Locate the cell with the specified text and output its [x, y] center coordinate. 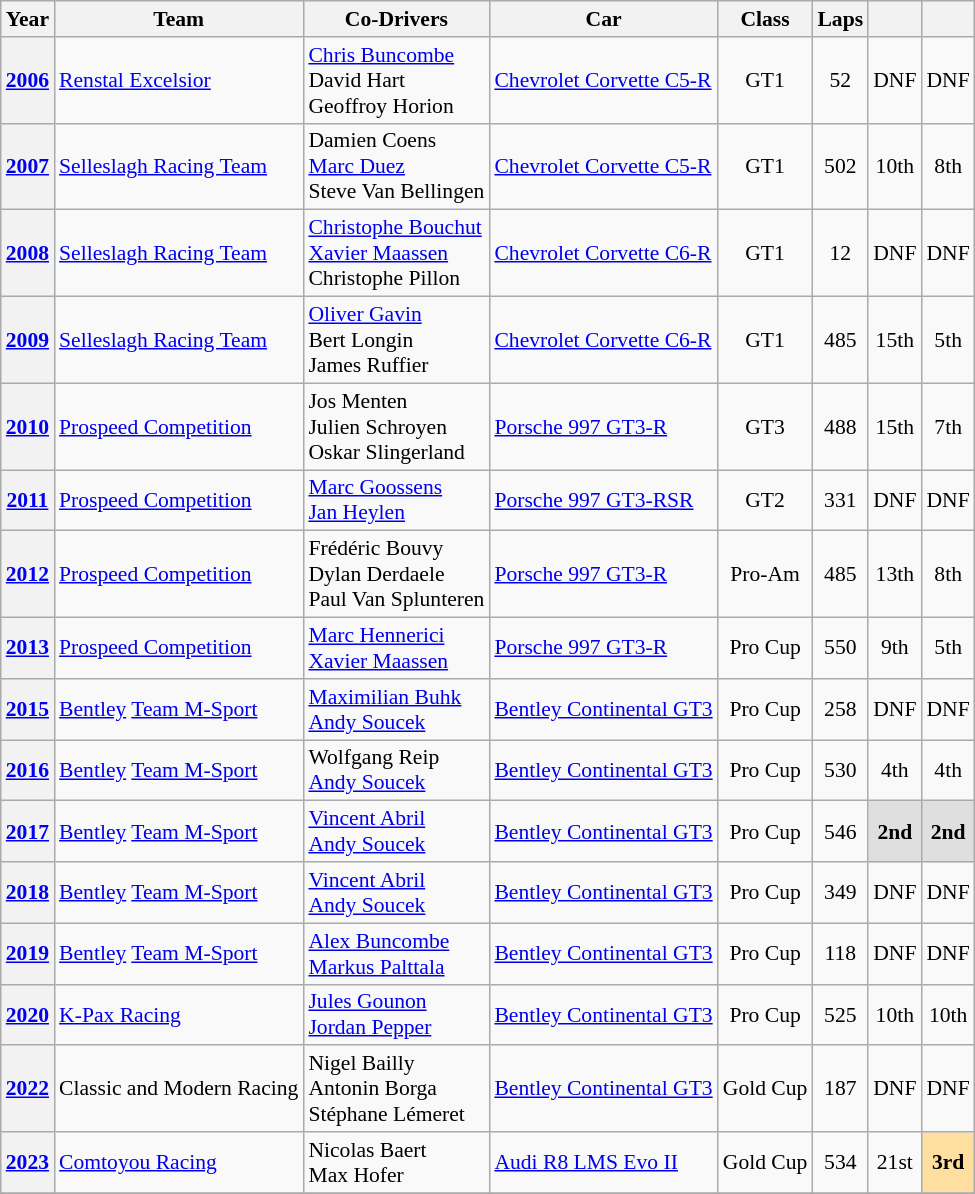
349 [840, 892]
2022 [28, 1090]
21st [894, 1162]
Class [766, 19]
118 [840, 954]
12 [840, 254]
2013 [28, 648]
9th [894, 648]
2017 [28, 832]
2018 [28, 892]
Pro-Am [766, 574]
Nigel Bailly Antonin Borga Stéphane Lémeret [396, 1090]
550 [840, 648]
546 [840, 832]
2011 [28, 500]
Alex Buncombe Markus Palttala [396, 954]
GT3 [766, 426]
Audi R8 LMS Evo II [603, 1162]
2010 [28, 426]
2019 [28, 954]
52 [840, 80]
2015 [28, 710]
2012 [28, 574]
258 [840, 710]
Chris Buncombe David Hart Geoffroy Horion [396, 80]
Frédéric Bouvy Dylan Derdaele Paul Van Splunteren [396, 574]
Marc Hennerici Xavier Maassen [396, 648]
Nicolas Baert Max Hofer [396, 1162]
7th [948, 426]
Classic and Modern Racing [178, 1090]
Oliver Gavin Bert Longin James Ruffier [396, 340]
187 [840, 1090]
Jules Gounon Jordan Pepper [396, 1014]
GT2 [766, 500]
Porsche 997 GT3-RSR [603, 500]
525 [840, 1014]
2008 [28, 254]
Laps [840, 19]
Maximilian Buhk Andy Soucek [396, 710]
2016 [28, 770]
2006 [28, 80]
2020 [28, 1014]
3rd [948, 1162]
534 [840, 1162]
Comtoyou Racing [178, 1162]
488 [840, 426]
Team [178, 19]
2023 [28, 1162]
Damien Coens Marc Duez Steve Van Bellingen [396, 166]
Christophe Bouchut Xavier Maassen Christophe Pillon [396, 254]
2009 [28, 340]
331 [840, 500]
Car [603, 19]
Jos Menten Julien Schroyen Oskar Slingerland [396, 426]
Year [28, 19]
Renstal Excelsior [178, 80]
K-Pax Racing [178, 1014]
530 [840, 770]
Wolfgang Reip Andy Soucek [396, 770]
2007 [28, 166]
502 [840, 166]
Marc Goossens Jan Heylen [396, 500]
Co-Drivers [396, 19]
13th [894, 574]
